Return the [x, y] coordinate for the center point of the cell that contains the specified text.  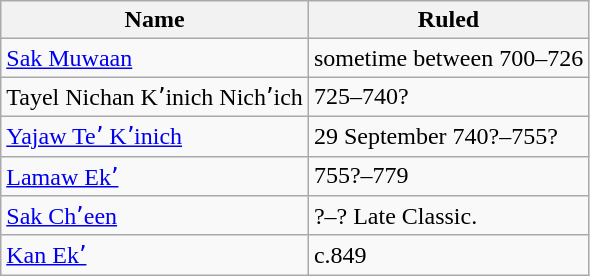
29 September 740?–755? [448, 136]
?–? Late Classic. [448, 216]
Ruled [448, 20]
Kan Ekʼ [155, 255]
755?–779 [448, 176]
725–740? [448, 97]
Tayel Nichan Kʼinich Nichʼich [155, 97]
Sak Muwaan [155, 58]
sometime between 700–726 [448, 58]
Lamaw Ekʼ [155, 176]
Name [155, 20]
c.849 [448, 255]
Yajaw Teʼ Kʼinich [155, 136]
Sak Chʼeen [155, 216]
